Return the [X, Y] coordinate for the center point of the cell that contains the specified text.  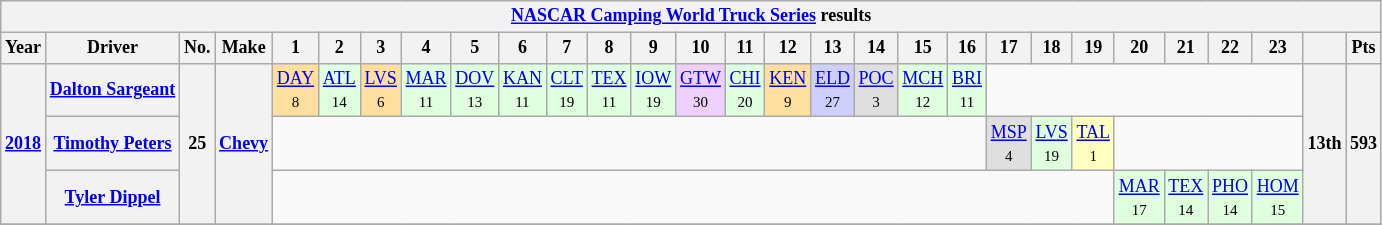
POC3 [876, 90]
Tyler Dippel [112, 197]
Dalton Sargeant [112, 90]
2 [339, 48]
KAN11 [523, 90]
KEN9 [788, 90]
HOM15 [1278, 197]
Driver [112, 48]
IOW19 [654, 90]
2018 [24, 144]
TEX14 [1186, 197]
ATL14 [339, 90]
CHI20 [745, 90]
Year [24, 48]
MAR17 [1139, 197]
BRI11 [968, 90]
12 [788, 48]
MAR11 [426, 90]
3 [380, 48]
17 [1008, 48]
21 [1186, 48]
14 [876, 48]
1 [295, 48]
23 [1278, 48]
4 [426, 48]
NASCAR Camping World Truck Series results [692, 16]
Timothy Peters [112, 144]
15 [923, 48]
CLT19 [566, 90]
13th [1324, 144]
11 [745, 48]
16 [968, 48]
LVS6 [380, 90]
18 [1052, 48]
13 [833, 48]
LVS19 [1052, 144]
19 [1093, 48]
TAL1 [1093, 144]
PHO14 [1230, 197]
20 [1139, 48]
9 [654, 48]
22 [1230, 48]
Make [244, 48]
593 [1364, 144]
No. [198, 48]
DAY8 [295, 90]
MCH12 [923, 90]
MSP4 [1008, 144]
25 [198, 144]
ELD27 [833, 90]
DOV13 [475, 90]
5 [475, 48]
Pts [1364, 48]
GTW30 [701, 90]
TEX11 [609, 90]
8 [609, 48]
6 [523, 48]
7 [566, 48]
10 [701, 48]
Chevy [244, 144]
